From the cell containing the given text, extract its center point as [X, Y] coordinate. 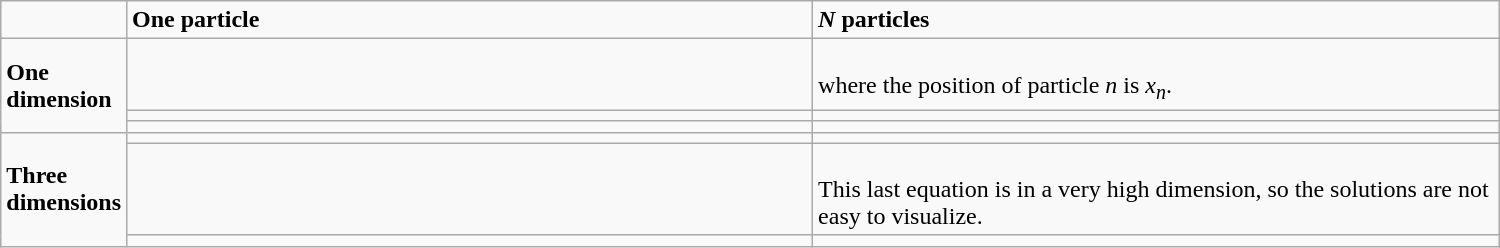
This last equation is in a very high dimension, so the solutions are not easy to visualize. [1156, 189]
Three dimensions [64, 189]
One particle [470, 20]
N particles [1156, 20]
One dimension [64, 86]
where the position of particle n is xn. [1156, 74]
